Provide the (X, Y) coordinate of the cell's center where the given text is located.  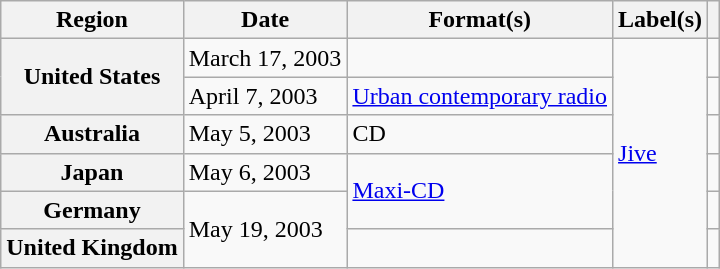
CD (480, 134)
Format(s) (480, 20)
Australia (92, 134)
Region (92, 20)
May 6, 2003 (265, 172)
Date (265, 20)
Label(s) (660, 20)
Germany (92, 210)
May 5, 2003 (265, 134)
Maxi-CD (480, 191)
Urban contemporary radio (480, 96)
April 7, 2003 (265, 96)
United States (92, 77)
March 17, 2003 (265, 58)
Jive (660, 153)
United Kingdom (92, 248)
Japan (92, 172)
May 19, 2003 (265, 229)
